Detect which cell encompasses the target text, then output its (X, Y) center coordinate. 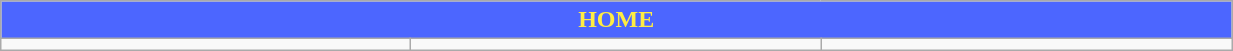
HOME (616, 20)
